Identify which cell holds the provided text, then report its (X, Y) central coordinate. 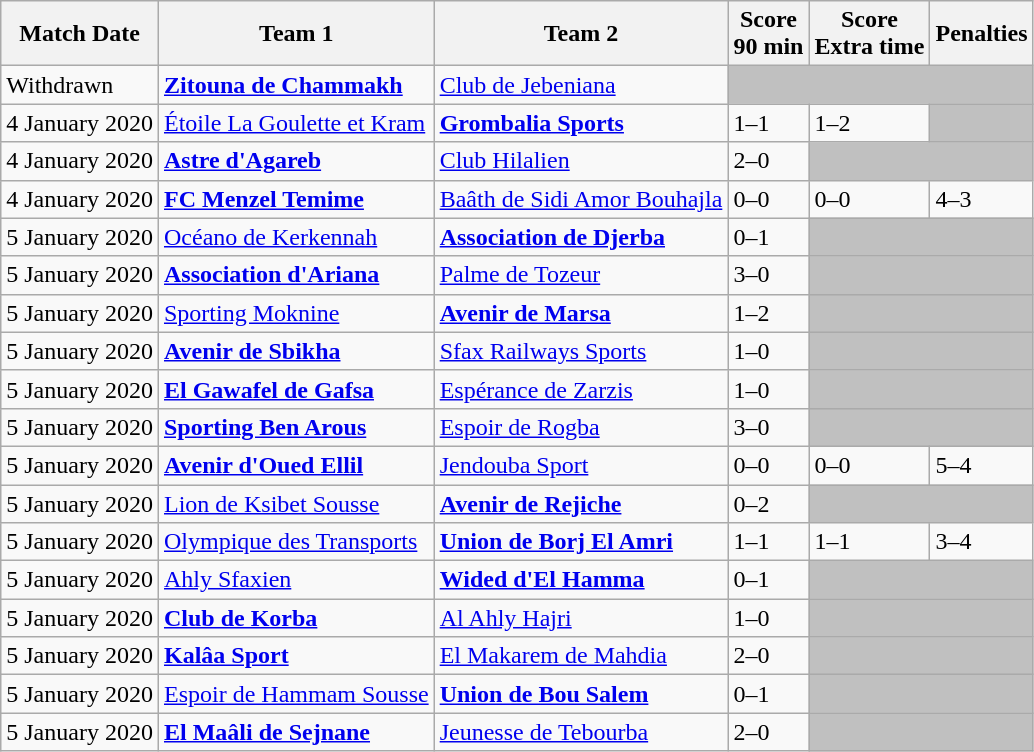
Union de Bou Salem (581, 694)
5–4 (982, 465)
Union de Borj El Amri (581, 542)
Association de Djerba (581, 237)
El Makarem de Mahdia (581, 656)
Espoir de Hammam Sousse (296, 694)
Club de Korba (296, 618)
Espoir de Rogba (581, 427)
Sporting Moknine (296, 313)
Avenir de Sbikha (296, 351)
Olympique des Transports (296, 542)
FC Menzel Temime (296, 199)
Club Hilalien (581, 161)
Sporting Ben Arous (296, 427)
Zitouna de Chammakh (296, 85)
0–2 (768, 503)
Wided d'El Hamma (581, 580)
Lion de Ksibet Sousse (296, 503)
Palme de Tozeur (581, 275)
Espérance de Zarzis (581, 389)
Team 2 (581, 34)
Kalâa Sport (296, 656)
Jeunesse de Tebourba (581, 732)
Penalties (982, 34)
3–4 (982, 542)
Al Ahly Hajri (581, 618)
El Gawafel de Gafsa (296, 389)
El Maâli de Sejnane (296, 732)
Astre d'Agareb (296, 161)
Étoile La Goulette et Kram (296, 123)
Océano de Kerkennah (296, 237)
ScoreExtra time (870, 34)
Ahly Sfaxien (296, 580)
Match Date (80, 34)
Avenir de Rejiche (581, 503)
Withdrawn (80, 85)
Score90 min (768, 34)
Team 1 (296, 34)
Club de Jebeniana (581, 85)
Avenir d'Oued Ellil (296, 465)
Sfax Railways Sports (581, 351)
Avenir de Marsa (581, 313)
Jendouba Sport (581, 465)
4–3 (982, 199)
Association d'Ariana (296, 275)
Grombalia Sports (581, 123)
Baâth de Sidi Amor Bouhajla (581, 199)
